Identify which cell holds the provided text, then report its (X, Y) central coordinate. 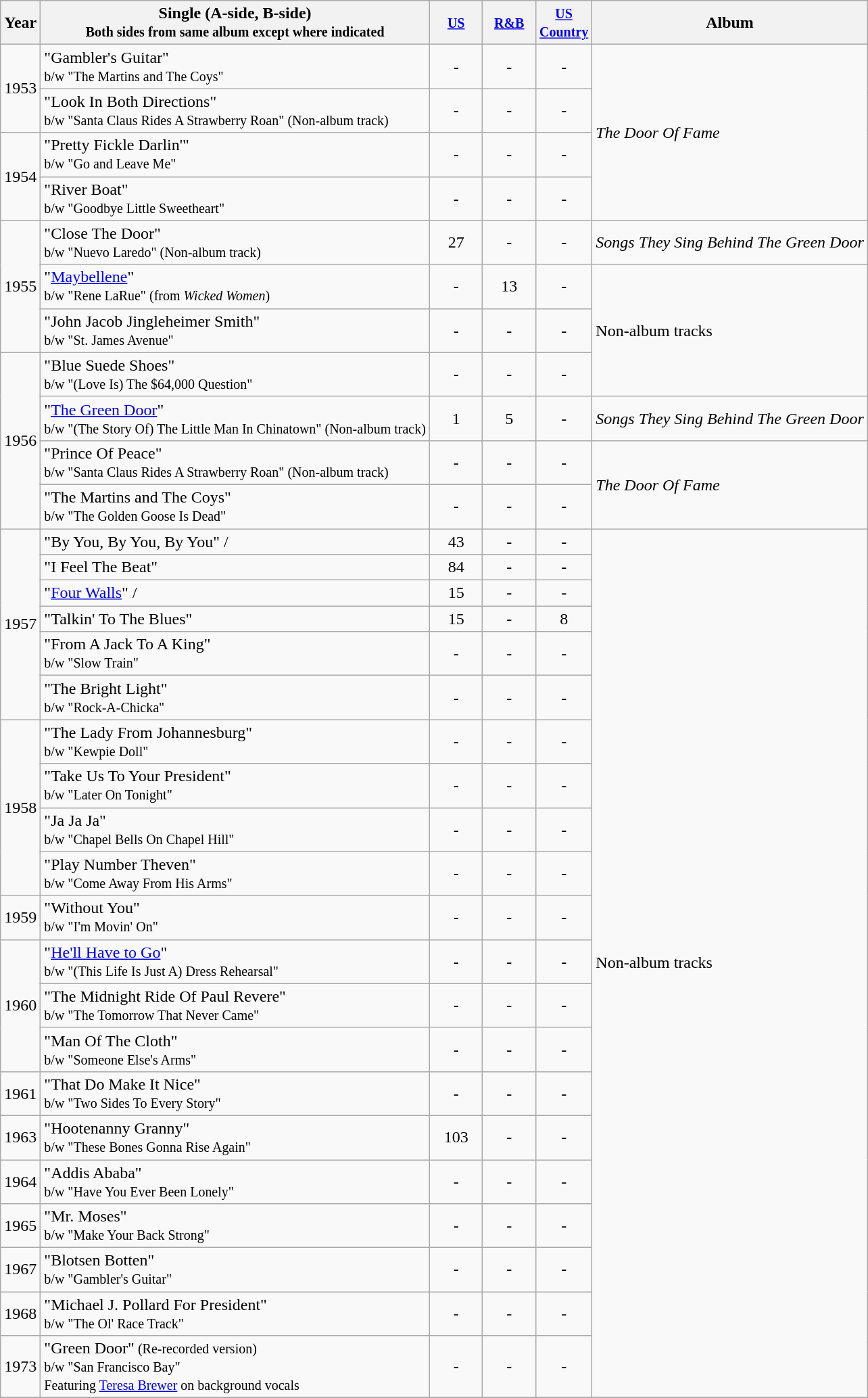
"John Jacob Jingleheimer Smith"b/w "St. James Avenue" (235, 330)
Single (A-side, B-side)Both sides from same album except where indicated (235, 23)
1953 (20, 89)
84 (456, 567)
Year (20, 23)
1973 (20, 1367)
1961 (20, 1093)
1954 (20, 177)
"River Boat"b/w "Goodbye Little Sweetheart" (235, 199)
1955 (20, 287)
"The Lady From Johannesburg"b/w "Kewpie Doll" (235, 741)
"I Feel The Beat" (235, 567)
"Talkin' To The Blues" (235, 619)
"Pretty Fickle Darlin'"b/w "Go and Leave Me" (235, 154)
US (456, 23)
1963 (20, 1138)
"Close The Door"b/w "Nuevo Laredo" (Non-album track) (235, 242)
"Hootenanny Granny"b/w "These Bones Gonna Rise Again" (235, 1138)
13 (510, 287)
1960 (20, 1005)
1967 (20, 1270)
"Man Of The Cloth"b/w "Someone Else's Arms" (235, 1050)
1959 (20, 917)
"Green Door" (Re-recorded version)b/w "San Francisco Bay"Featuring Teresa Brewer on background vocals (235, 1367)
5 (510, 418)
1968 (20, 1313)
"Four Walls" / (235, 593)
"Prince Of Peace"b/w "Santa Claus Rides A Strawberry Roan" (Non-album track) (235, 463)
"Without You"b/w "I'm Movin' On" (235, 917)
"The Martins and The Coys"b/w "The Golden Goose Is Dead" (235, 506)
"From A Jack To A King"b/w "Slow Train" (235, 653)
"That Do Make It Nice"b/w "Two Sides To Every Story" (235, 1093)
Album (730, 23)
US Country (564, 23)
1957 (20, 624)
"Addis Ababa"b/w "Have You Ever Been Lonely" (235, 1181)
1956 (20, 440)
8 (564, 619)
1958 (20, 808)
"Ja Ja Ja"b/w "Chapel Bells On Chapel Hill" (235, 829)
"Take Us To Your President"b/w "Later On Tonight" (235, 786)
"Blue Suede Shoes"b/w "(Love Is) The $64,000 Question" (235, 375)
103 (456, 1138)
1964 (20, 1181)
"He'll Have to Go"b/w "(This Life Is Just A) Dress Rehearsal" (235, 962)
1 (456, 418)
"Michael J. Pollard For President"b/w "The Ol' Race Track" (235, 1313)
1965 (20, 1226)
"Mr. Moses"b/w "Make Your Back Strong" (235, 1226)
"By You, By You, By You" / (235, 542)
43 (456, 542)
R&B (510, 23)
"Blotsen Botten"b/w "Gambler's Guitar" (235, 1270)
"Gambler's Guitar"b/w "The Martins and The Coys" (235, 66)
"The Bright Light"b/w "Rock-A-Chicka" (235, 698)
"Maybellene"b/w "Rene LaRue" (from Wicked Women) (235, 287)
27 (456, 242)
"Play Number Theven"b/w "Come Away From His Arms" (235, 874)
"The Midnight Ride Of Paul Revere"b/w "The Tomorrow That Never Came" (235, 1005)
"Look In Both Directions"b/w "Santa Claus Rides A Strawberry Roan" (Non-album track) (235, 111)
"The Green Door"b/w "(The Story Of) The Little Man In Chinatown" (Non-album track) (235, 418)
